Determine the [x, y] coordinate at the center of the cell enclosing the given text.  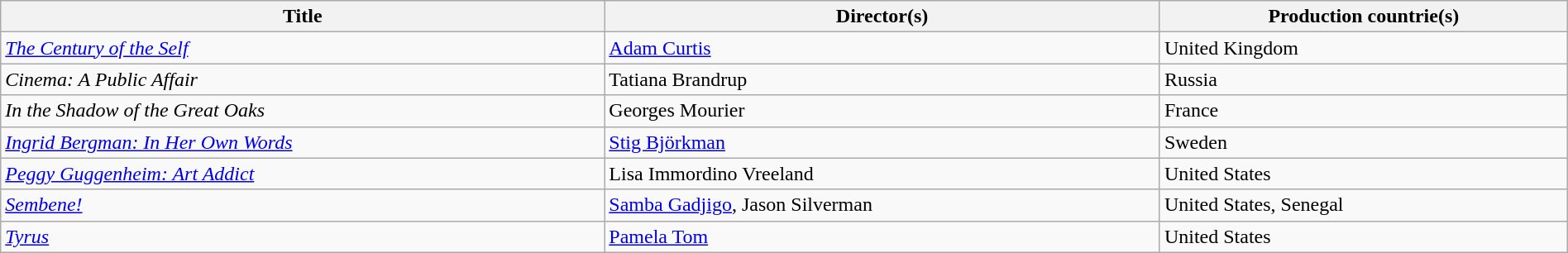
The Century of the Self [303, 48]
Pamela Tom [882, 236]
Lisa Immordino Vreeland [882, 174]
Peggy Guggenheim: Art Addict [303, 174]
Russia [1363, 79]
Tatiana Brandrup [882, 79]
Production countrie(s) [1363, 17]
United Kingdom [1363, 48]
Sweden [1363, 142]
Ingrid Bergman: In Her Own Words [303, 142]
Cinema: A Public Affair [303, 79]
Georges Mourier [882, 111]
Director(s) [882, 17]
In the Shadow of the Great Oaks [303, 111]
Samba Gadjigo, Jason Silverman [882, 205]
France [1363, 111]
United States, Senegal [1363, 205]
Adam Curtis [882, 48]
Title [303, 17]
Tyrus [303, 236]
Stig Björkman [882, 142]
Sembene! [303, 205]
